Scan for the cell matching the given text and deliver its [X, Y] coordinate at center. 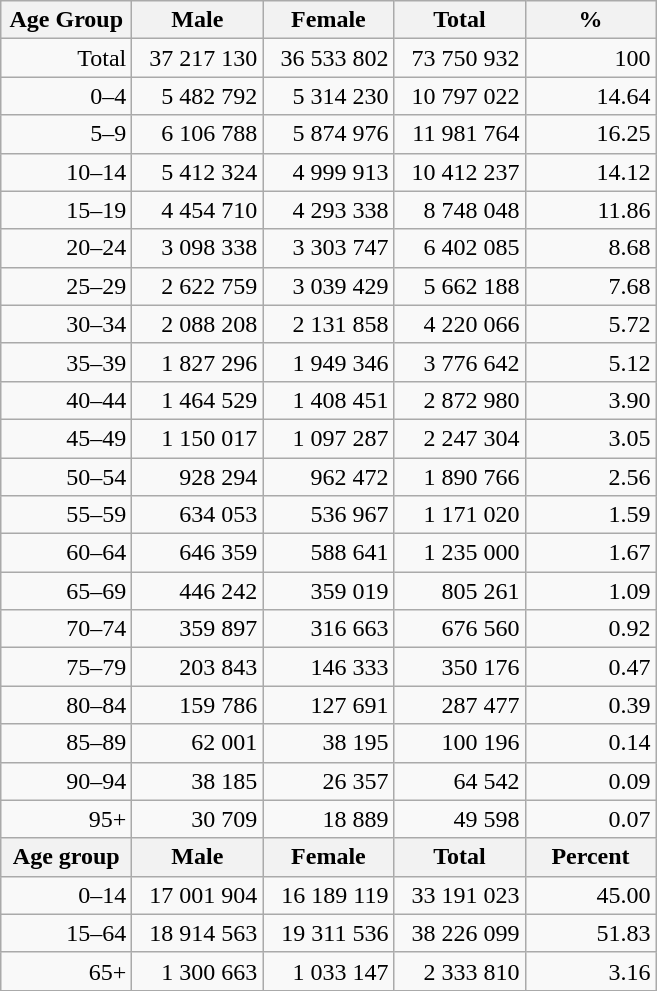
4 220 066 [460, 324]
10 797 022 [460, 96]
5–9 [66, 134]
3 098 338 [198, 248]
75–79 [66, 667]
0–4 [66, 96]
0.14 [590, 743]
1 171 020 [460, 515]
928 294 [198, 477]
20–24 [66, 248]
127 691 [328, 705]
40–44 [66, 400]
316 663 [328, 629]
65–69 [66, 591]
0.07 [590, 819]
5 482 792 [198, 96]
100 196 [460, 743]
33 191 023 [460, 895]
287 477 [460, 705]
536 967 [328, 515]
1 150 017 [198, 438]
30 709 [198, 819]
5 874 976 [328, 134]
55–59 [66, 515]
6 106 788 [198, 134]
3 776 642 [460, 362]
100 [590, 58]
1 890 766 [460, 477]
646 359 [198, 553]
19 311 536 [328, 933]
11.86 [590, 210]
38 195 [328, 743]
3.05 [590, 438]
45.00 [590, 895]
5 314 230 [328, 96]
7.68 [590, 286]
18 914 563 [198, 933]
1 235 000 [460, 553]
49 598 [460, 819]
80–84 [66, 705]
14.64 [590, 96]
62 001 [198, 743]
1 827 296 [198, 362]
15–64 [66, 933]
Age Group [66, 20]
0.47 [590, 667]
0.92 [590, 629]
10–14 [66, 172]
2 131 858 [328, 324]
36 533 802 [328, 58]
38 185 [198, 781]
0–14 [66, 895]
90–94 [66, 781]
2 333 810 [460, 971]
16 189 119 [328, 895]
146 333 [328, 667]
359 019 [328, 591]
5.12 [590, 362]
4 454 710 [198, 210]
2.56 [590, 477]
676 560 [460, 629]
962 472 [328, 477]
26 357 [328, 781]
65+ [66, 971]
73 750 932 [460, 58]
1.09 [590, 591]
64 542 [460, 781]
203 843 [198, 667]
16.25 [590, 134]
% [590, 20]
4 293 338 [328, 210]
1 033 147 [328, 971]
45–49 [66, 438]
2 872 980 [460, 400]
Percent [590, 857]
37 217 130 [198, 58]
3 039 429 [328, 286]
1.67 [590, 553]
17 001 904 [198, 895]
95+ [66, 819]
10 412 237 [460, 172]
805 261 [460, 591]
50–54 [66, 477]
3.90 [590, 400]
350 176 [460, 667]
11 981 764 [460, 134]
4 999 913 [328, 172]
1 300 663 [198, 971]
Age group [66, 857]
446 242 [198, 591]
5 662 188 [460, 286]
85–89 [66, 743]
588 641 [328, 553]
359 897 [198, 629]
8.68 [590, 248]
8 748 048 [460, 210]
3.16 [590, 971]
25–29 [66, 286]
6 402 085 [460, 248]
5 412 324 [198, 172]
30–34 [66, 324]
2 247 304 [460, 438]
2 088 208 [198, 324]
1.59 [590, 515]
1 949 346 [328, 362]
159 786 [198, 705]
35–39 [66, 362]
51.83 [590, 933]
1 464 529 [198, 400]
70–74 [66, 629]
1 097 287 [328, 438]
1 408 451 [328, 400]
0.09 [590, 781]
5.72 [590, 324]
634 053 [198, 515]
3 303 747 [328, 248]
0.39 [590, 705]
2 622 759 [198, 286]
15–19 [66, 210]
38 226 099 [460, 933]
60–64 [66, 553]
18 889 [328, 819]
14.12 [590, 172]
